Output the [X, Y] coordinate of the center of the cell containing the given text.  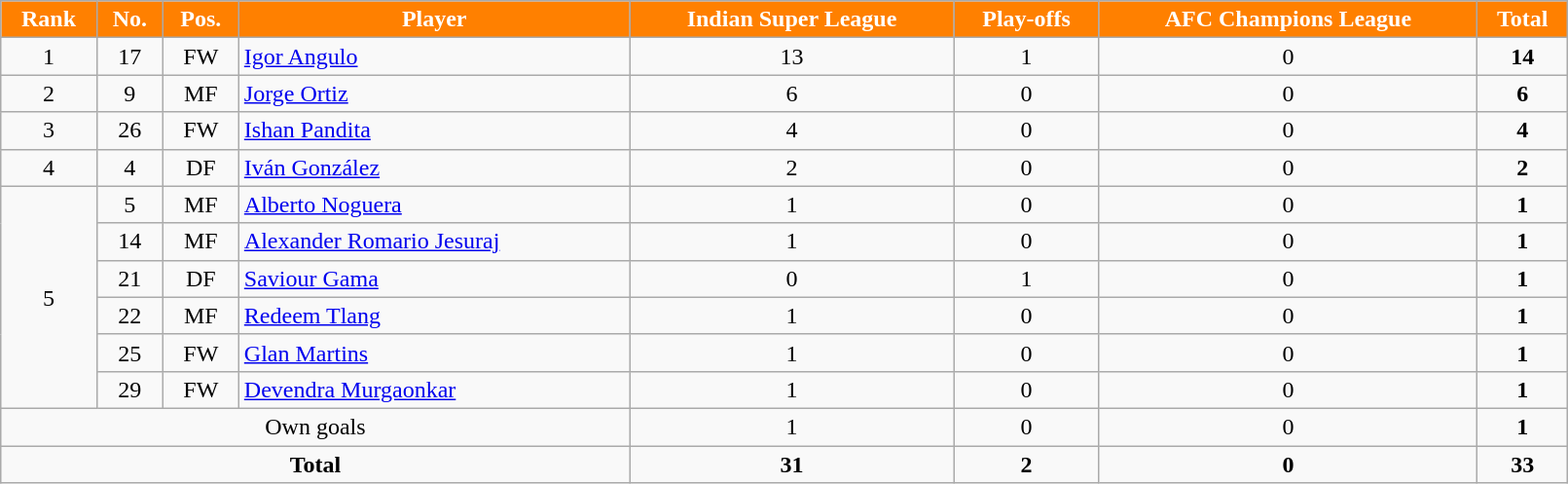
Play-offs [1026, 19]
3 [49, 130]
Player [434, 19]
Igor Angulo [434, 56]
Saviour Gama [434, 279]
Indian Super League [792, 19]
Pos. [201, 19]
Glan Martins [434, 353]
31 [792, 465]
Alberto Noguera [434, 205]
22 [129, 316]
AFC Champions League [1288, 19]
No. [129, 19]
Redeem Tlang [434, 316]
Devendra Murgaonkar [434, 390]
Jorge Ortiz [434, 93]
Ishan Pandita [434, 130]
9 [129, 93]
29 [129, 390]
Alexander Romario Jesuraj [434, 242]
Iván González [434, 168]
25 [129, 353]
Own goals [315, 427]
26 [129, 130]
13 [792, 56]
33 [1522, 465]
21 [129, 279]
Rank [49, 19]
17 [129, 56]
